From the cell containing the given text, extract its center point as (x, y) coordinate. 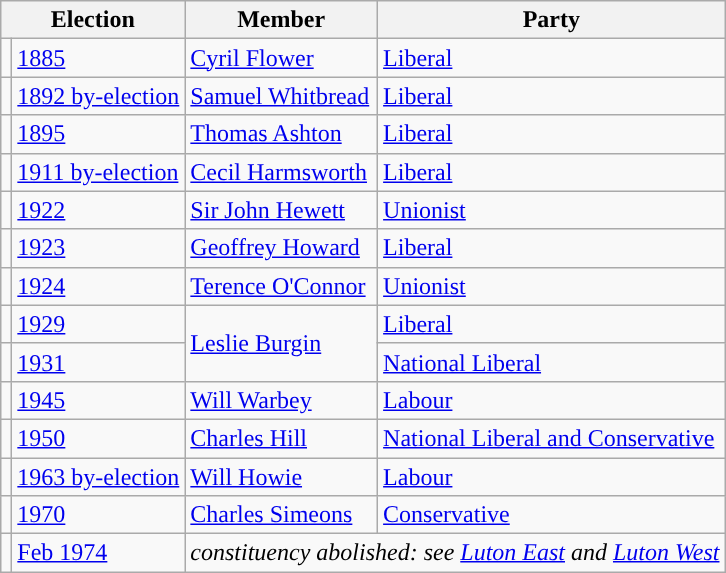
Charles Hill (282, 438)
Feb 1974 (98, 553)
Will Warbey (282, 400)
Cyril Flower (282, 58)
1924 (98, 286)
Thomas Ashton (282, 134)
Party (552, 20)
1885 (98, 58)
Conservative (552, 515)
Terence O'Connor (282, 286)
1970 (98, 515)
1963 by-election (98, 477)
Geoffrey Howard (282, 248)
Election (93, 20)
1895 (98, 134)
Will Howie (282, 477)
Member (282, 20)
1929 (98, 324)
Cecil Harmsworth (282, 172)
1931 (98, 362)
1922 (98, 210)
Leslie Burgin (282, 343)
Sir John Hewett (282, 210)
1923 (98, 248)
constituency abolished: see Luton East and Luton West (455, 553)
National Liberal and Conservative (552, 438)
1950 (98, 438)
1945 (98, 400)
1892 by-election (98, 96)
Samuel Whitbread (282, 96)
National Liberal (552, 362)
Charles Simeons (282, 515)
1911 by-election (98, 172)
